Extract the (X, Y) coordinate from the center of the cell holding the provided text.  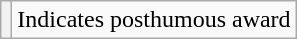
Indicates posthumous award (154, 20)
